Determine the (X, Y) coordinate at the center of the cell enclosing the given text.  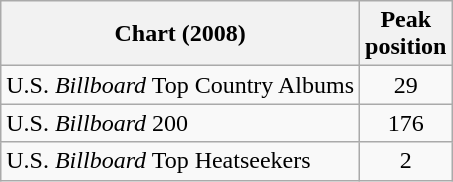
U.S. Billboard 200 (180, 123)
Peakposition (406, 34)
U.S. Billboard Top Country Albums (180, 85)
U.S. Billboard Top Heatseekers (180, 161)
Chart (2008) (180, 34)
176 (406, 123)
2 (406, 161)
29 (406, 85)
